Return [X, Y] of the center of cell containing provided text 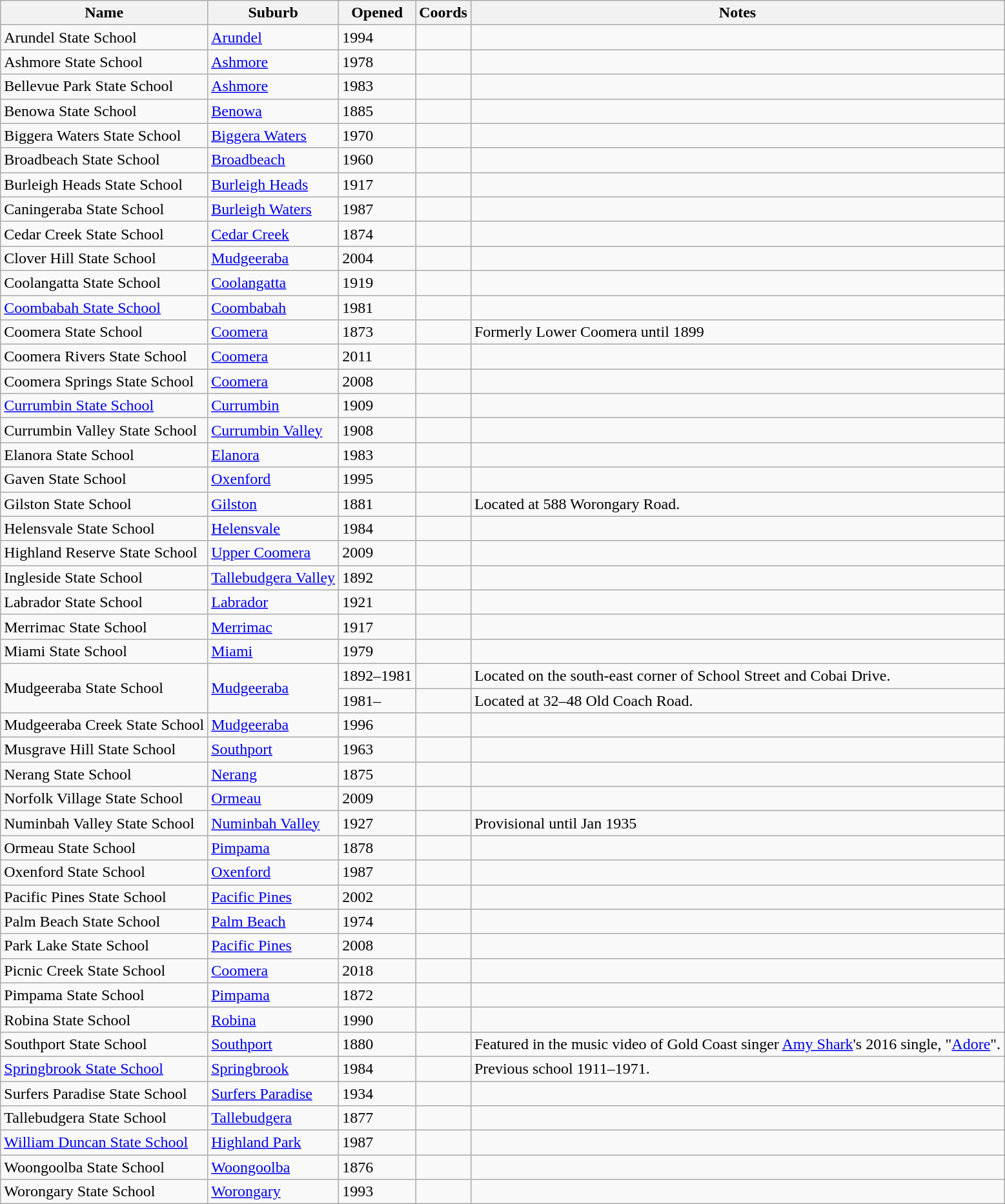
Upper Coomera [274, 553]
1934 [377, 1094]
Biggera Waters State School [105, 135]
Burleigh Heads State School [105, 185]
Coomera Springs State School [105, 381]
Helensvale [274, 528]
Coomera State School [105, 332]
Surfers Paradise [274, 1094]
1963 [377, 750]
Arundel [274, 37]
Robina [274, 1019]
Merrimac State School [105, 627]
Coombabah State School [105, 308]
Nerang [274, 774]
Numinbah Valley State School [105, 823]
1921 [377, 602]
Surfers Paradise State School [105, 1094]
Highland Reserve State School [105, 553]
Currumbin Valley State School [105, 430]
Gaven State School [105, 479]
1981– [377, 700]
1885 [377, 111]
1873 [377, 332]
Currumbin State School [105, 406]
Springbrook State School [105, 1069]
Benowa [274, 111]
Tallebudgera State School [105, 1118]
Palm Beach [274, 921]
Featured in the music video of Gold Coast singer Amy Shark's 2016 single, "Adore". [737, 1044]
Cedar Creek [274, 234]
Coomera Rivers State School [105, 357]
Woongoolba State School [105, 1167]
Broadbeach [274, 160]
Caningeraba State School [105, 209]
Miami State School [105, 651]
Elanora State School [105, 455]
William Duncan State School [105, 1143]
2018 [377, 970]
1908 [377, 430]
Gilston State School [105, 504]
Ingleside State School [105, 577]
Pacific Pines State School [105, 897]
Name [105, 13]
1995 [377, 479]
Ormeau [274, 799]
2004 [377, 258]
Benowa State School [105, 111]
Tallebudgera Valley [274, 577]
Norfolk Village State School [105, 799]
Previous school 1911–1971. [737, 1069]
1880 [377, 1044]
Park Lake State School [105, 946]
Coombabah [274, 308]
Located at 32–48 Old Coach Road. [737, 700]
1875 [377, 774]
Numinbah Valley [274, 823]
Labrador State School [105, 602]
Notes [737, 13]
Helensvale State School [105, 528]
Coolangatta State School [105, 283]
Labrador [274, 602]
Gilston [274, 504]
Robina State School [105, 1019]
Arundel State School [105, 37]
Musgrave Hill State School [105, 750]
Currumbin [274, 406]
1994 [377, 37]
1981 [377, 308]
2002 [377, 897]
1878 [377, 848]
Located on the south-east corner of School Street and Cobai Drive. [737, 676]
Burleigh Heads [274, 185]
Worongary [274, 1192]
2011 [377, 357]
Southport State School [105, 1044]
1993 [377, 1192]
Mudgeeraba Creek State School [105, 725]
1978 [377, 62]
Provisional until Jan 1935 [737, 823]
Currumbin Valley [274, 430]
Oxenford State School [105, 872]
Bellevue Park State School [105, 86]
1892 [377, 577]
1974 [377, 921]
Palm Beach State School [105, 921]
Picnic Creek State School [105, 970]
1919 [377, 283]
Burleigh Waters [274, 209]
Formerly Lower Coomera until 1899 [737, 332]
1979 [377, 651]
Highland Park [274, 1143]
1881 [377, 504]
Clover Hill State School [105, 258]
1892–1981 [377, 676]
Nerang State School [105, 774]
Worongary State School [105, 1192]
1990 [377, 1019]
1872 [377, 995]
Coolangatta [274, 283]
Coords [443, 13]
Elanora [274, 455]
Tallebudgera [274, 1118]
Merrimac [274, 627]
Suburb [274, 13]
1996 [377, 725]
Ashmore State School [105, 62]
1970 [377, 135]
Springbrook [274, 1069]
1876 [377, 1167]
1909 [377, 406]
Woongoolba [274, 1167]
1927 [377, 823]
Miami [274, 651]
Cedar Creek State School [105, 234]
Biggera Waters [274, 135]
Located at 588 Worongary Road. [737, 504]
Ormeau State School [105, 848]
Opened [377, 13]
1874 [377, 234]
Mudgeeraba State School [105, 688]
Broadbeach State School [105, 160]
1877 [377, 1118]
1960 [377, 160]
Pimpama State School [105, 995]
